Pinpoint the cell where the given text exists, returning its (X, Y) midpoint coordinate. 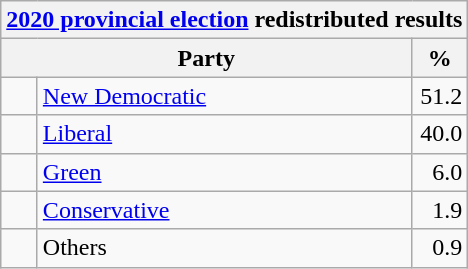
Green (224, 172)
0.9 (440, 248)
40.0 (440, 134)
New Democratic (224, 96)
Conservative (224, 210)
6.0 (440, 172)
Others (224, 248)
Party (206, 58)
51.2 (440, 96)
% (440, 58)
Liberal (224, 134)
2020 provincial election redistributed results (234, 20)
1.9 (440, 210)
